Identify which cell holds the provided text, then report its [X, Y] central coordinate. 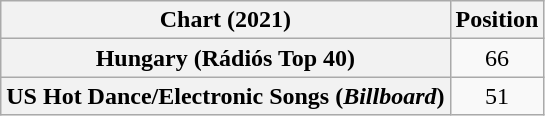
66 [497, 58]
51 [497, 96]
Position [497, 20]
Hungary (Rádiós Top 40) [226, 58]
US Hot Dance/Electronic Songs (Billboard) [226, 96]
Chart (2021) [226, 20]
